From the cell containing the given text, extract its center point as [X, Y] coordinate. 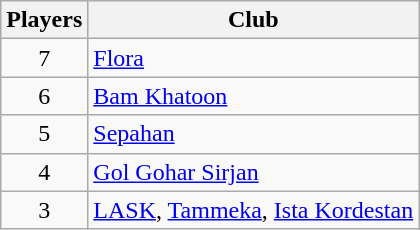
Club [254, 20]
Gol Gohar Sirjan [254, 172]
Players [44, 20]
LASK, Tammeka, Ista Kordestan [254, 210]
4 [44, 172]
7 [44, 58]
Sepahan [254, 134]
6 [44, 96]
3 [44, 210]
Bam Khatoon [254, 96]
Flora [254, 58]
5 [44, 134]
